Return the [x, y] coordinate for the center point of the cell that contains the specified text.  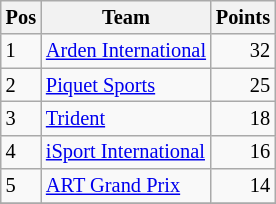
18 [243, 118]
Piquet Sports [126, 85]
Team [126, 17]
Trident [126, 118]
14 [243, 186]
1 [21, 51]
4 [21, 152]
32 [243, 51]
iSport International [126, 152]
Arden International [126, 51]
Points [243, 17]
3 [21, 118]
16 [243, 152]
5 [21, 186]
25 [243, 85]
Pos [21, 17]
2 [21, 85]
ART Grand Prix [126, 186]
